For the text-containing cell, return its midpoint in (x, y) coordinate format. 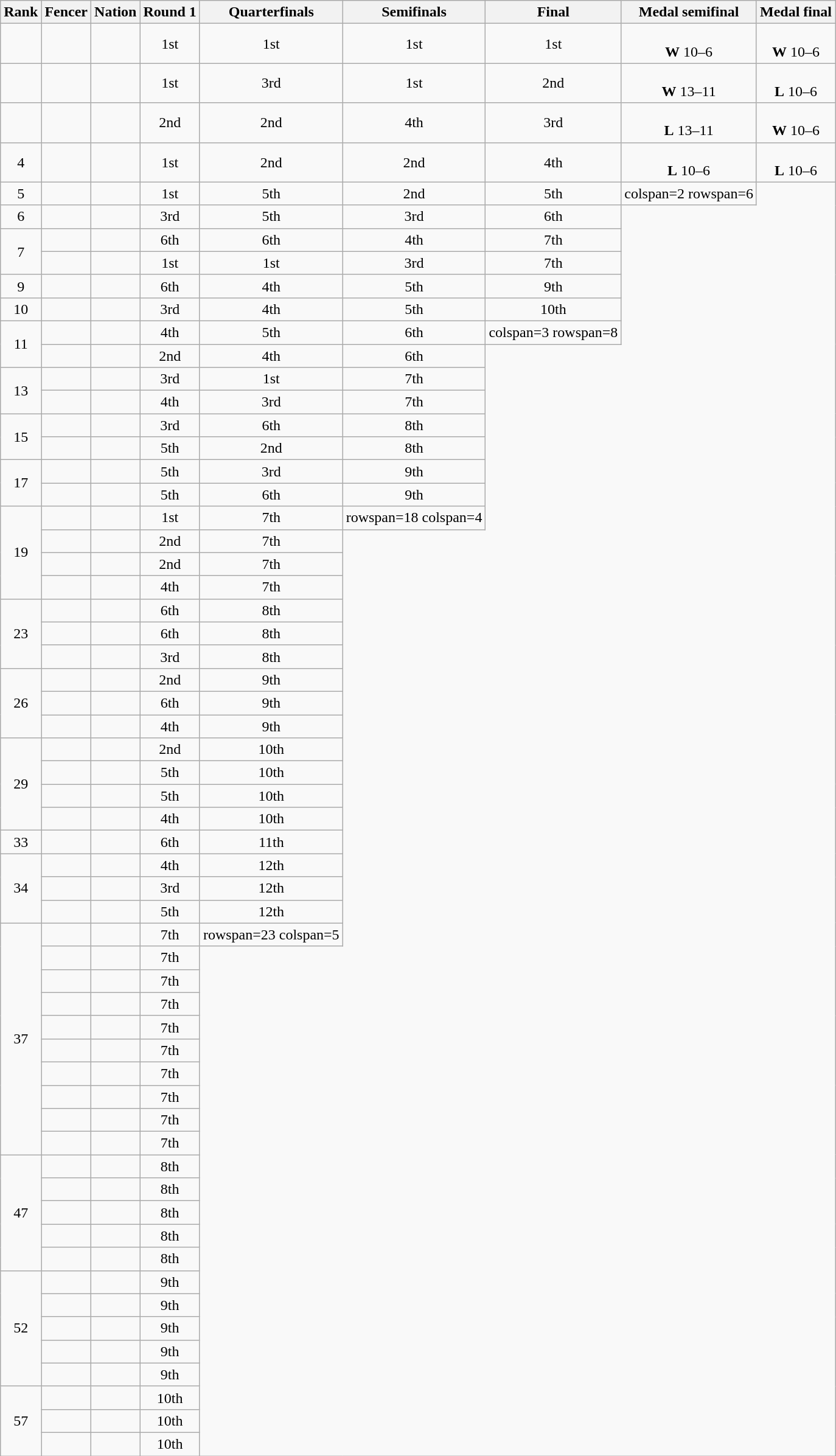
37 (21, 1039)
26 (21, 703)
9 (21, 286)
Final (554, 12)
Semifinals (414, 12)
rowspan=23 colspan=5 (271, 935)
11th (271, 842)
colspan=2 rowspan=6 (689, 193)
W 13–11 (689, 83)
Fencer (66, 12)
10 (21, 309)
L 13–11 (689, 123)
5 (21, 193)
57 (21, 1421)
colspan=3 rowspan=8 (554, 332)
7 (21, 251)
Medal final (796, 12)
Round 1 (170, 12)
rowspan=18 colspan=4 (414, 518)
34 (21, 888)
Quarterfinals (271, 12)
23 (21, 633)
Medal semifinal (689, 12)
4 (21, 162)
29 (21, 784)
13 (21, 391)
47 (21, 1213)
11 (21, 344)
15 (21, 437)
19 (21, 552)
17 (21, 483)
Rank (21, 12)
52 (21, 1328)
Nation (116, 12)
6 (21, 217)
33 (21, 842)
